Locate the cell with the specified text and output its [x, y] center coordinate. 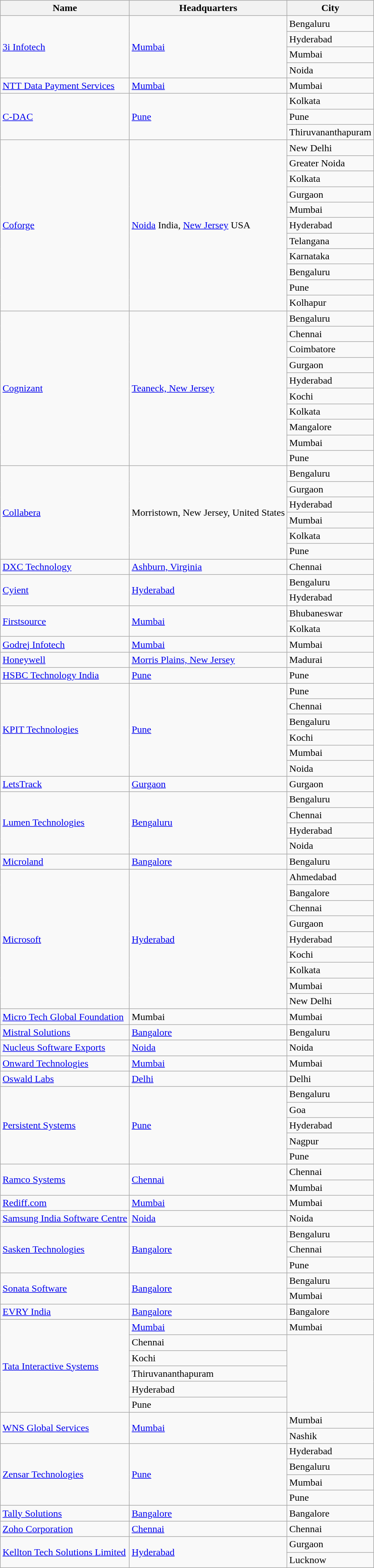
Kellton Tech Solutions Limited [65, 1552]
Mistral Solutions [65, 1032]
Rediff.com [65, 1203]
Honeywell [65, 660]
Noida India, New Jersey USA [209, 225]
Nashik [330, 1435]
Lucknow [330, 1560]
NTT Data Payment Services [65, 86]
C-DAC [65, 117]
Sonata Software [65, 1288]
Micro Tech Global Foundation [65, 1017]
Morristown, New Jersey, United States [209, 512]
Cyient [65, 590]
EVRY India [65, 1312]
Mangalore [330, 427]
Kolhapur [330, 303]
Microsoft [65, 939]
Coimbatore [330, 349]
Goa [330, 1110]
Teaneck, New Jersey [209, 388]
Nucleus Software Exports [65, 1048]
Microland [65, 861]
Madurai [330, 660]
Ramco Systems [65, 1179]
LetsTrack [65, 784]
Cognizant [65, 388]
Tally Solutions [65, 1513]
Persistent Systems [65, 1125]
Coforge [65, 225]
Nagpur [330, 1141]
Oswald Labs [65, 1079]
KPIT Technologies [65, 730]
Ashburn, Virginia [209, 567]
Greater Noida [330, 163]
Zensar Technologies [65, 1475]
Sasken Technologies [65, 1250]
Samsung India Software Centre [65, 1219]
Bhubaneswar [330, 613]
WNS Global Services [65, 1428]
Firstsource [65, 621]
Headquarters [209, 8]
HSBC Technology India [65, 675]
Morris Plains, New Jersey [209, 660]
DXC Technology [65, 567]
Ahmedabad [330, 877]
City [330, 8]
Name [65, 8]
Tata Interactive Systems [65, 1366]
Godrej Infotech [65, 644]
Telangana [330, 241]
3i Infotech [65, 47]
Lumen Technologies [65, 823]
Onward Technologies [65, 1063]
Zoho Corporation [65, 1529]
Karnataka [330, 256]
Collabera [65, 512]
